Find where the given text appears and provide that cell's center as [x, y] coordinate. 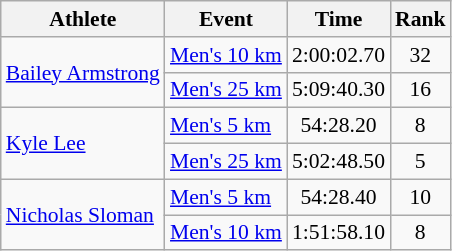
54:28.20 [338, 126]
5 [420, 162]
1:51:58.10 [338, 233]
Nicholas Sloman [83, 214]
32 [420, 55]
Event [226, 19]
Time [338, 19]
5:09:40.30 [338, 90]
10 [420, 197]
Kyle Lee [83, 144]
2:00:02.70 [338, 55]
Athlete [83, 19]
54:28.40 [338, 197]
Rank [420, 19]
16 [420, 90]
Bailey Armstrong [83, 72]
5:02:48.50 [338, 162]
